Capture the cell that displays the provided text and extract its [x, y] central coordinate. 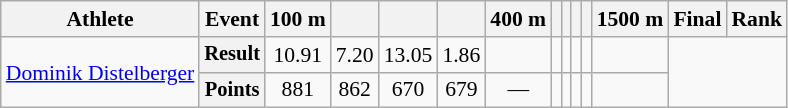
13.05 [408, 55]
100 m [298, 19]
Rank [756, 19]
Dominik Distelberger [100, 72]
10.91 [298, 55]
— [518, 90]
679 [461, 90]
400 m [518, 19]
1500 m [630, 19]
Event [232, 19]
862 [355, 90]
1.86 [461, 55]
881 [298, 90]
7.20 [355, 55]
670 [408, 90]
Athlete [100, 19]
Points [232, 90]
Result [232, 55]
Final [697, 19]
